Scan for the cell matching the given text and deliver its [X, Y] coordinate at center. 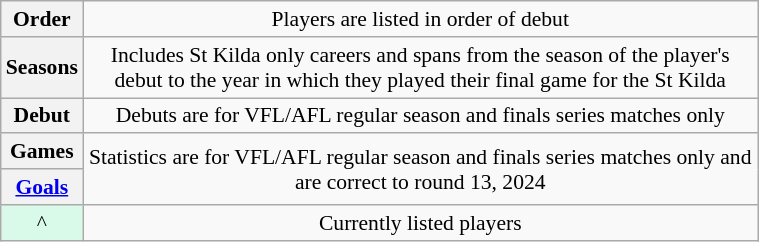
Seasons [42, 68]
^ [42, 223]
Includes St Kilda only careers and spans from the season of the player's debut to the year in which they played their final game for the St Kilda [420, 68]
Players are listed in order of debut [420, 19]
Debut [42, 116]
Games [42, 152]
Goals [42, 187]
Order [42, 19]
Debuts are for VFL/AFL regular season and finals series matches only [420, 116]
Currently listed players [420, 223]
Statistics are for VFL/AFL regular season and finals series matches only and are correct to round 13, 2024 [420, 170]
